Identify which cell holds the provided text, then report its [x, y] central coordinate. 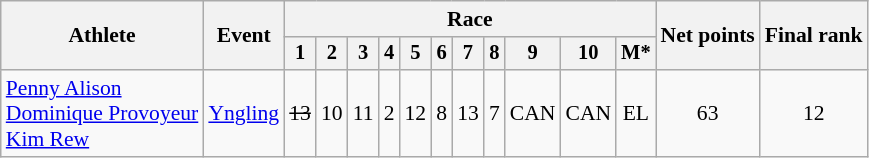
Yngling [244, 114]
6 [442, 54]
Penny Alison Dominique ProvoyeurKim Rew [102, 114]
M* [636, 54]
Race [470, 19]
9 [533, 54]
Final rank [814, 36]
63 [708, 114]
EL [636, 114]
1 [300, 54]
3 [364, 54]
11 [364, 114]
Net points [708, 36]
Event [244, 36]
5 [415, 54]
4 [390, 54]
Athlete [102, 36]
